Output the (X, Y) coordinate of the center of the cell containing the given text.  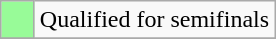
Qualified for semifinals (154, 20)
